Capture the cell that displays the provided text and extract its (X, Y) central coordinate. 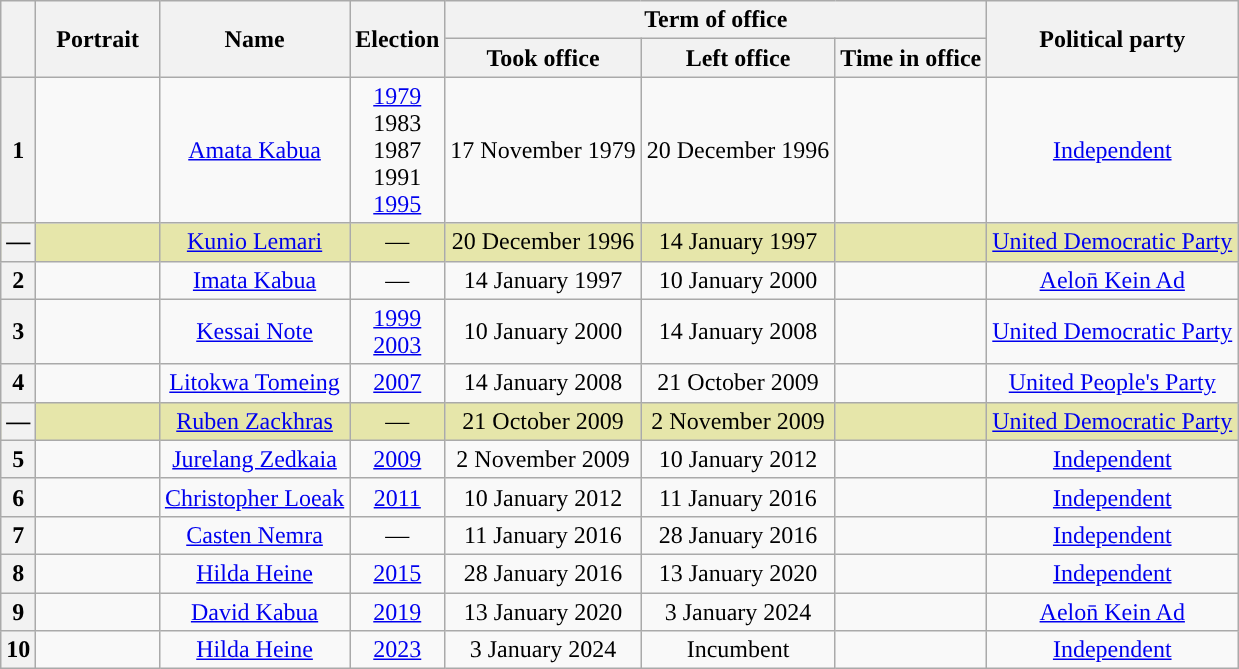
7 (18, 535)
Imata Kabua (254, 280)
Kunio Lemari (254, 242)
Incumbent (738, 650)
Ruben Zackhras (254, 421)
Kessai Note (254, 332)
2019 (398, 611)
Left office (738, 58)
19992003 (398, 332)
United People's Party (1112, 383)
Election (398, 39)
1 (18, 150)
5 (18, 459)
Jurelang Zedkaia (254, 459)
Litokwa Tomeing (254, 383)
Portrait (98, 39)
2007 (398, 383)
2 (18, 280)
2011 (398, 497)
Casten Nemra (254, 535)
Political party (1112, 39)
Term of office (716, 20)
2009 (398, 459)
Name (254, 39)
2015 (398, 573)
Took office (543, 58)
3 (18, 332)
9 (18, 611)
Christopher Loeak (254, 497)
4 (18, 383)
Amata Kabua (254, 150)
10 (18, 650)
2023 (398, 650)
Time in office (911, 58)
19791983198719911995 (398, 150)
6 (18, 497)
8 (18, 573)
17 November 1979 (543, 150)
David Kabua (254, 611)
